Extract the [x, y] coordinate from the center of the cell holding the provided text.  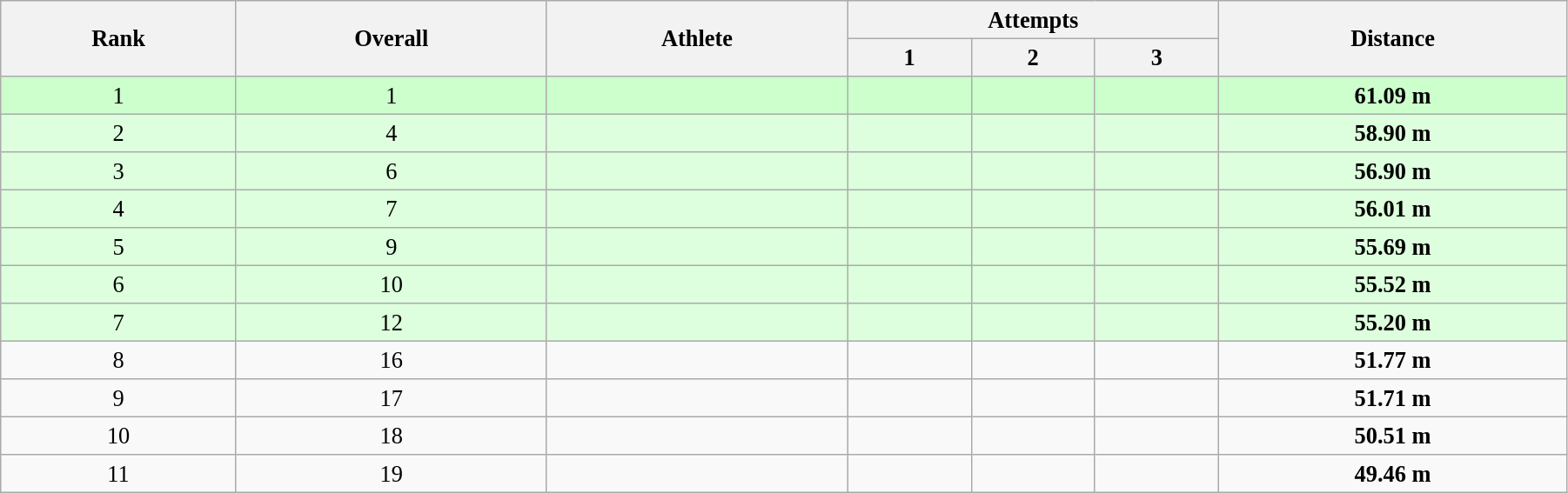
11 [118, 474]
55.20 m [1393, 323]
51.77 m [1393, 360]
18 [392, 436]
17 [392, 398]
50.51 m [1393, 436]
Rank [118, 38]
61.09 m [1393, 95]
58.90 m [1393, 133]
56.90 m [1393, 171]
49.46 m [1393, 474]
Overall [392, 38]
19 [392, 474]
16 [392, 360]
56.01 m [1393, 209]
55.52 m [1393, 284]
8 [118, 360]
Attempts [1034, 19]
55.69 m [1393, 247]
Athlete [697, 38]
Distance [1393, 38]
12 [392, 323]
5 [118, 247]
51.71 m [1393, 398]
